Detect which cell encompasses the target text, then output its [x, y] center coordinate. 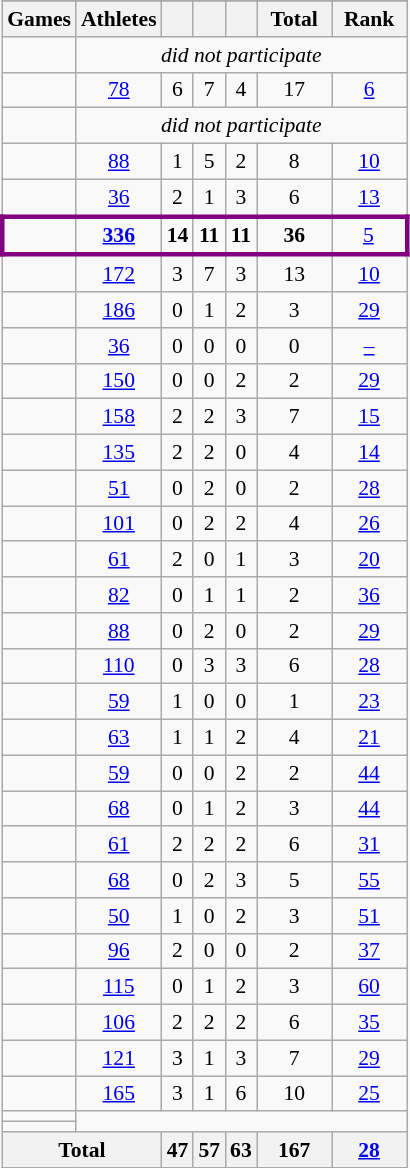
31 [370, 845]
Athletes [119, 19]
78 [119, 90]
158 [119, 417]
50 [119, 916]
26 [370, 524]
115 [119, 987]
Rank [370, 19]
336 [119, 236]
20 [370, 560]
37 [370, 951]
47 [178, 1150]
110 [119, 666]
21 [370, 738]
167 [294, 1150]
172 [119, 274]
165 [119, 1094]
35 [370, 1023]
135 [119, 453]
96 [119, 951]
23 [370, 702]
150 [119, 381]
82 [119, 595]
60 [370, 987]
17 [294, 90]
121 [119, 1058]
– [370, 346]
101 [119, 524]
55 [370, 880]
8 [294, 162]
106 [119, 1023]
57 [209, 1150]
15 [370, 417]
25 [370, 1094]
186 [119, 310]
Games [39, 19]
